Return the [X, Y] coordinate for the center point of the cell that contains the specified text.  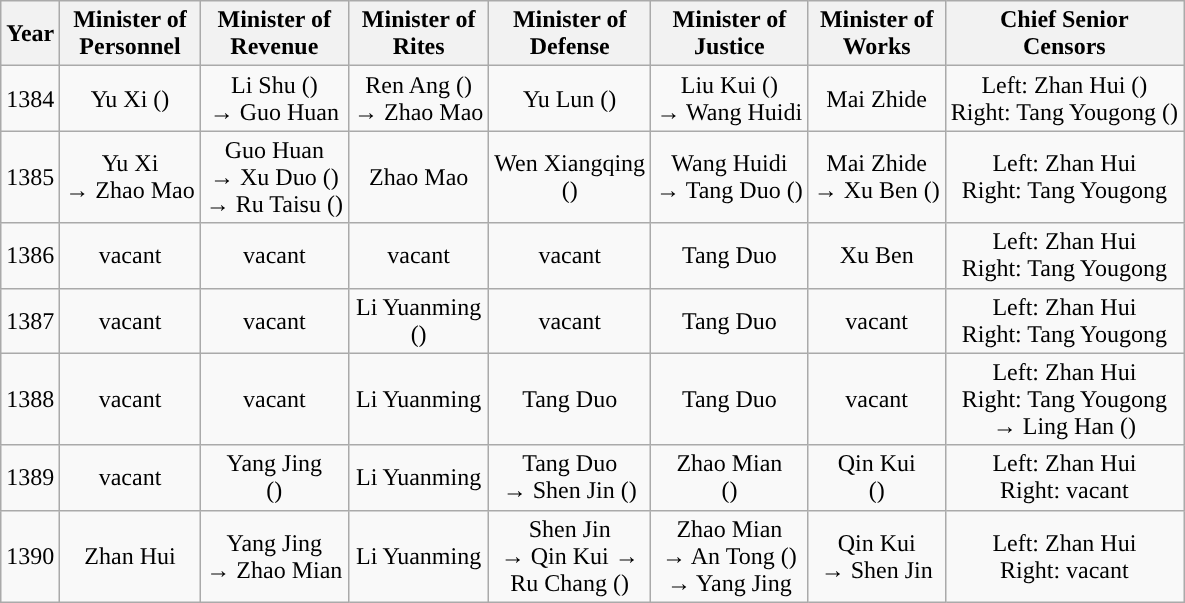
Minister ofPersonnel [130, 34]
Li Yuanming() [418, 320]
Yu Xi () [130, 98]
Minister ofWorks [876, 34]
Tang Duo→ Shen Jin () [570, 478]
1389 [30, 478]
Left: Zhan Hui ()Right: Tang Yougong () [1064, 98]
Yang Jing→ Zhao Mian [274, 556]
Qin Kui→ Shen Jin [876, 556]
Zhao Mian→ An Tong ()→ Yang Jing [730, 556]
1387 [30, 320]
1386 [30, 256]
Mai Zhide [876, 98]
Left: Zhan HuiRight: Tang Yougong→ Ling Han () [1064, 399]
1390 [30, 556]
Zhao Mao [418, 177]
Minister ofRites [418, 34]
Liu Kui ()→ Wang Huidi [730, 98]
Wang Huidi→ Tang Duo () [730, 177]
Li Shu ()→ Guo Huan [274, 98]
Year [30, 34]
Yang Jing() [274, 478]
Qin Kui() [876, 478]
Shen Jin→ Qin Kui →Ru Chang () [570, 556]
Guo Huan→ Xu Duo ()→ Ru Taisu () [274, 177]
Ren Ang ()→ Zhao Mao [418, 98]
Zhan Hui [130, 556]
Xu Ben [876, 256]
Minister ofDefense [570, 34]
1384 [30, 98]
Minister ofJustice [730, 34]
Yu Xi→ Zhao Mao [130, 177]
Minister ofRevenue [274, 34]
Mai Zhide→ Xu Ben () [876, 177]
1388 [30, 399]
1385 [30, 177]
Chief SeniorCensors [1064, 34]
Zhao Mian() [730, 478]
Wen Xiangqing() [570, 177]
Yu Lun () [570, 98]
